Capture the cell that displays the provided text and extract its [x, y] central coordinate. 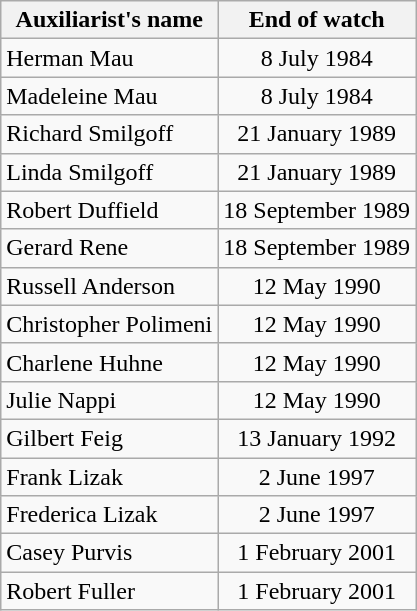
Richard Smilgoff [110, 134]
13 January 1992 [317, 438]
Madeleine Mau [110, 96]
Gilbert Feig [110, 438]
Linda Smilgoff [110, 172]
Auxiliarist's name [110, 20]
Casey Purvis [110, 553]
Russell Anderson [110, 286]
Herman Mau [110, 58]
Julie Nappi [110, 400]
Christopher Polimeni [110, 324]
Robert Duffield [110, 210]
Frederica Lizak [110, 515]
Frank Lizak [110, 477]
Robert Fuller [110, 591]
Gerard Rene [110, 248]
End of watch [317, 20]
Charlene Huhne [110, 362]
